Identify which cell holds the provided text, then report its [x, y] central coordinate. 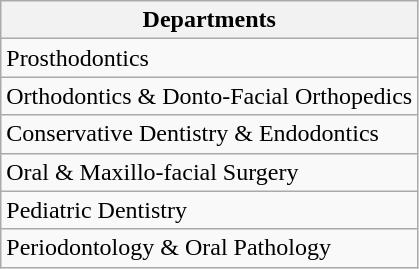
Oral & Maxillo-facial Surgery [210, 172]
Prosthodontics [210, 58]
Orthodontics & Donto-Facial Orthopedics [210, 96]
Departments [210, 20]
Pediatric Dentistry [210, 210]
Periodontology & Oral Pathology [210, 248]
Conservative Dentistry & Endodontics [210, 134]
